Scan for the cell matching the given text and deliver its (X, Y) coordinate at center. 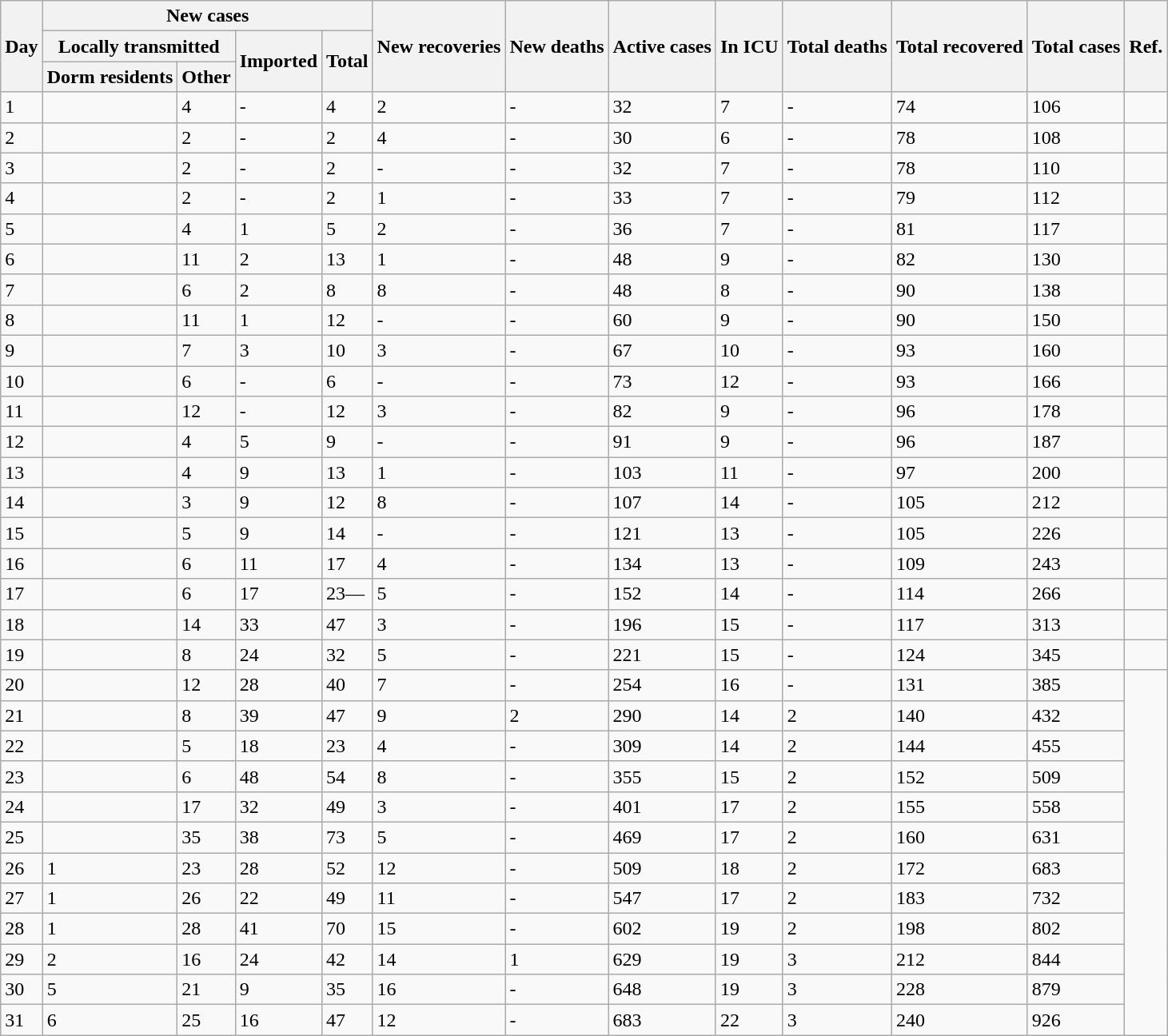
New cases (208, 16)
39 (278, 715)
290 (662, 715)
52 (348, 867)
Total deaths (837, 46)
732 (1076, 899)
109 (959, 564)
Total (348, 62)
432 (1076, 715)
178 (1076, 412)
Total cases (1076, 46)
629 (662, 959)
In ICU (749, 46)
140 (959, 715)
112 (1076, 198)
547 (662, 899)
103 (662, 472)
221 (662, 655)
New deaths (556, 46)
309 (662, 746)
200 (1076, 472)
74 (959, 107)
Dorm residents (110, 77)
20 (22, 685)
226 (1076, 533)
41 (278, 929)
Ref. (1146, 46)
121 (662, 533)
42 (348, 959)
60 (662, 320)
27 (22, 899)
150 (1076, 320)
879 (1076, 990)
107 (662, 503)
108 (1076, 137)
New recoveries (439, 46)
198 (959, 929)
67 (662, 350)
228 (959, 990)
602 (662, 929)
29 (22, 959)
134 (662, 564)
54 (348, 776)
Imported (278, 62)
40 (348, 685)
124 (959, 655)
455 (1076, 746)
183 (959, 899)
70 (348, 929)
802 (1076, 929)
36 (662, 229)
Active cases (662, 46)
81 (959, 229)
23— (348, 594)
196 (662, 624)
Other (206, 77)
254 (662, 685)
631 (1076, 837)
844 (1076, 959)
144 (959, 746)
79 (959, 198)
155 (959, 807)
106 (1076, 107)
Day (22, 46)
558 (1076, 807)
385 (1076, 685)
110 (1076, 168)
Locally transmitted (139, 46)
266 (1076, 594)
240 (959, 1020)
355 (662, 776)
648 (662, 990)
31 (22, 1020)
172 (959, 867)
130 (1076, 259)
114 (959, 594)
345 (1076, 655)
313 (1076, 624)
187 (1076, 442)
38 (278, 837)
Total recovered (959, 46)
401 (662, 807)
926 (1076, 1020)
131 (959, 685)
138 (1076, 289)
243 (1076, 564)
166 (1076, 381)
91 (662, 442)
469 (662, 837)
97 (959, 472)
